Search for the cell housing the specified text and yield its [x, y] center coordinate. 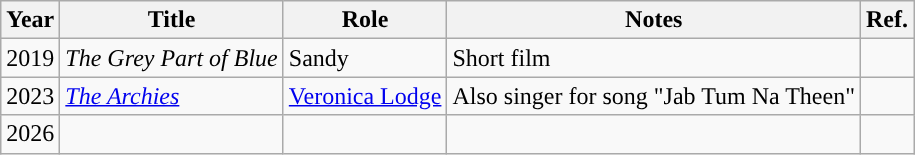
The Archies [172, 96]
Short film [654, 58]
Year [30, 20]
2026 [30, 134]
The Grey Part of Blue [172, 58]
Ref. [886, 20]
Role [365, 20]
Veronica Lodge [365, 96]
2023 [30, 96]
Notes [654, 20]
Sandy [365, 58]
Also singer for song "Jab Tum Na Theen" [654, 96]
Title [172, 20]
2019 [30, 58]
